Locate the cell with the specified text and output its [x, y] center coordinate. 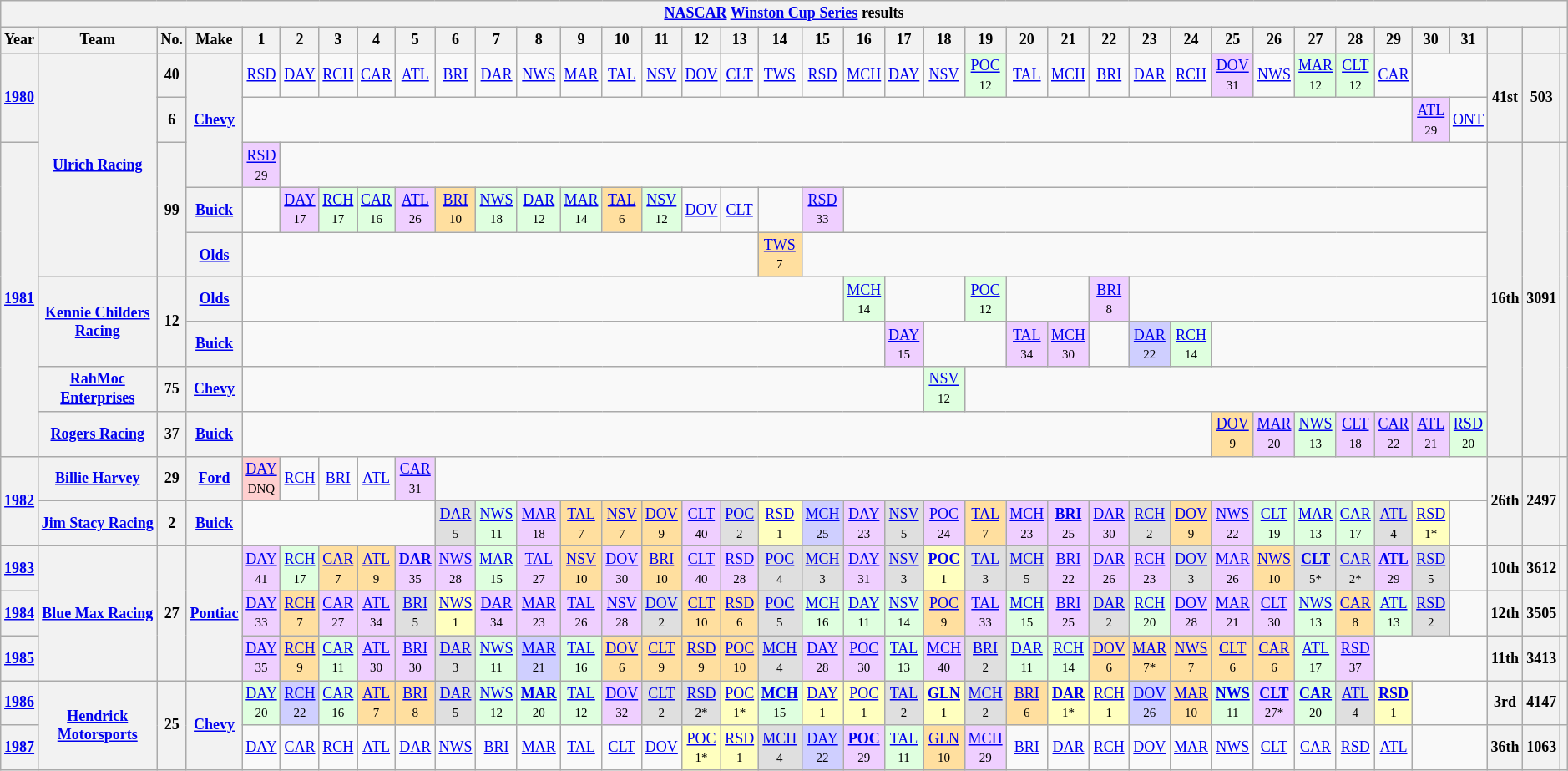
RCH23 [1150, 568]
ATL17 [1316, 658]
POC29 [864, 748]
MCH5 [1027, 568]
CAR17 [1355, 524]
24 [1191, 40]
CAR6 [1274, 658]
RCH2 [1150, 524]
DAR34 [497, 613]
Kennie Childers Racing [97, 321]
TWS [780, 75]
1 [261, 40]
POC4 [780, 568]
NSV14 [904, 613]
41st [1505, 97]
NWS10 [1274, 568]
TAL11 [904, 748]
NASCAR Winston Cup Series results [784, 13]
4 [377, 40]
MCH25 [822, 524]
NWS7 [1191, 658]
DOV26 [1150, 703]
DAY28 [822, 658]
MCH40 [944, 658]
Team [97, 40]
CLT18 [1355, 434]
DOV28 [1191, 613]
1985 [20, 658]
1063 [1541, 748]
RSD37 [1355, 658]
ATL13 [1393, 613]
Ulrich Racing [97, 165]
TAL12 [581, 703]
MAR13 [1316, 524]
13 [740, 40]
DAY33 [261, 613]
3413 [1541, 658]
BRI30 [415, 658]
5 [415, 40]
ATL21 [1431, 434]
RSD2 [1431, 613]
12th [1505, 613]
RCH9 [300, 658]
11th [1505, 658]
7 [497, 40]
NWS1 [456, 613]
Blue Max Racing [97, 613]
CAR22 [1393, 434]
DOV32 [622, 703]
CLT27* [1274, 703]
14 [780, 40]
Pontiac [214, 613]
MAR26 [1232, 568]
DAY1 [822, 703]
23 [1150, 40]
21 [1069, 40]
DOV3 [1191, 568]
NWS12 [497, 703]
CLT2 [661, 703]
36th [1505, 748]
CAR31 [415, 479]
DAR12 [539, 210]
MAR18 [539, 524]
DAY41 [261, 568]
POC24 [944, 524]
37 [172, 434]
ATL7 [377, 703]
ATL34 [377, 613]
DAY35 [261, 658]
DOV2 [661, 613]
RSD9 [701, 658]
DAR3 [456, 658]
8 [539, 40]
NWS28 [456, 568]
DAR22 [1150, 344]
DAY11 [864, 613]
26 [1274, 40]
31 [1469, 40]
11 [661, 40]
CAR2* [1355, 568]
28 [1355, 40]
BRI2 [985, 658]
MAR14 [581, 210]
NSV7 [622, 524]
DAR26 [1109, 568]
17 [904, 40]
RCH20 [1150, 613]
DAR11 [1027, 658]
ATL26 [415, 210]
MAR10 [1191, 703]
DAY23 [864, 524]
CLT5* [1316, 568]
1986 [20, 703]
NSV5 [904, 524]
3091 [1541, 299]
MAR23 [539, 613]
BRI5 [415, 613]
DAY31 [864, 568]
Rogers Racing [97, 434]
DAR1* [1069, 703]
NSV3 [904, 568]
TAL6 [622, 210]
ATL30 [377, 658]
CLT30 [1274, 613]
ONT [1469, 120]
10 [622, 40]
Make [214, 40]
1982 [20, 501]
20 [1027, 40]
RCH22 [300, 703]
3 [338, 40]
18 [944, 40]
1981 [20, 299]
TAL27 [539, 568]
TAL16 [581, 658]
RahMoc Enterprises [97, 389]
CLT10 [701, 613]
NSV28 [622, 613]
POC30 [864, 658]
19 [985, 40]
RSD1* [1431, 524]
TAL33 [985, 613]
MCH23 [1027, 524]
MAR15 [497, 568]
MCH2 [985, 703]
TAL2 [904, 703]
MCH14 [864, 299]
TAL13 [904, 658]
3rd [1505, 703]
GLN1 [944, 703]
CLT12 [1355, 75]
DAY17 [300, 210]
CLT9 [661, 658]
CAR8 [1355, 613]
RSD33 [822, 210]
1987 [20, 748]
GLN10 [944, 748]
DAR35 [415, 568]
RCH1 [1109, 703]
3612 [1541, 568]
CAR20 [1316, 703]
TWS7 [780, 255]
POC2 [740, 524]
RSD28 [740, 568]
CLT6 [1232, 658]
RSD2* [701, 703]
MCH3 [822, 568]
2497 [1541, 501]
RCH7 [300, 613]
22 [1109, 40]
POC5 [780, 613]
DAYDNQ [261, 479]
MCH29 [985, 748]
NWS18 [497, 210]
MCH16 [822, 613]
DAY22 [822, 748]
POC9 [944, 613]
BRI6 [1027, 703]
DOV30 [622, 568]
No. [172, 40]
DOV31 [1232, 75]
CAR27 [338, 613]
NWS22 [1232, 524]
RSD29 [261, 165]
CAR11 [338, 658]
MAR12 [1316, 75]
1983 [20, 568]
503 [1541, 97]
16th [1505, 299]
DAR30 [1109, 524]
TAL34 [1027, 344]
Billie Harvey [97, 479]
RSD5 [1431, 568]
BRI22 [1069, 568]
Ford [214, 479]
CAR7 [338, 568]
3505 [1541, 613]
MAR7* [1150, 658]
ATL9 [377, 568]
MCH30 [1069, 344]
Jim Stacy Racing [97, 524]
10th [1505, 568]
DAY20 [261, 703]
RSD6 [740, 613]
NSV10 [581, 568]
DAR2 [1109, 613]
TAL3 [985, 568]
4147 [1541, 703]
TAL26 [581, 613]
Year [20, 40]
40 [172, 75]
CLT19 [1274, 524]
1984 [20, 613]
16 [864, 40]
POC10 [740, 658]
75 [172, 389]
RSD20 [1469, 434]
Hendrick Motorsports [97, 725]
DAY15 [904, 344]
9 [581, 40]
1980 [20, 97]
26th [1505, 501]
15 [822, 40]
30 [1431, 40]
99 [172, 209]
